Pinpoint the cell where the given text exists, returning its (x, y) midpoint coordinate. 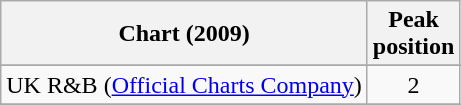
Peakposition (413, 34)
UK R&B (Official Charts Company) (184, 85)
2 (413, 85)
Chart (2009) (184, 34)
